Return [x, y] of the center of cell containing provided text 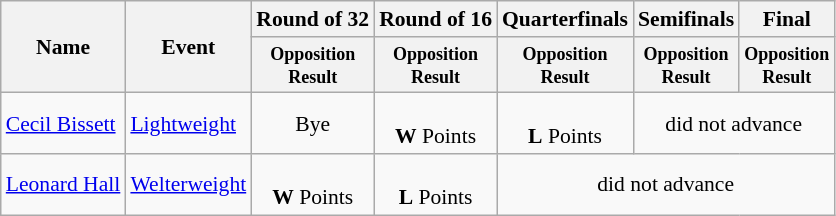
Round of 32 [312, 19]
Semifinals [686, 19]
Round of 16 [436, 19]
Final [786, 19]
Bye [312, 124]
Quarterfinals [565, 19]
Lightweight [188, 124]
Event [188, 47]
Name [64, 47]
Welterweight [188, 184]
Cecil Bissett [64, 124]
Leonard Hall [64, 184]
